Determine the (X, Y) coordinate at the center of the cell enclosing the given text.  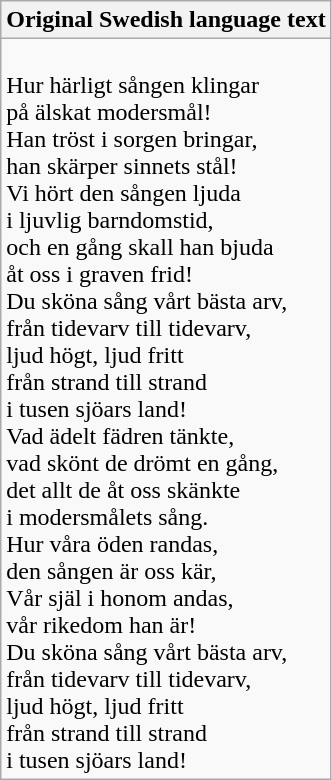
Original Swedish language text (166, 20)
